Locate the cell with the specified text and output its (x, y) center coordinate. 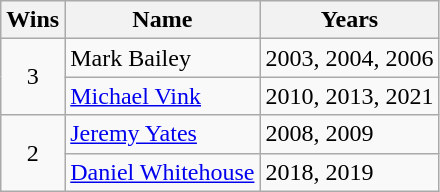
2010, 2013, 2021 (350, 96)
2008, 2009 (350, 134)
2 (33, 153)
2003, 2004, 2006 (350, 58)
Daniel Whitehouse (162, 172)
2018, 2019 (350, 172)
3 (33, 77)
Jeremy Yates (162, 134)
Years (350, 20)
Michael Vink (162, 96)
Wins (33, 20)
Name (162, 20)
Mark Bailey (162, 58)
